Capture the cell that displays the provided text and extract its [X, Y] central coordinate. 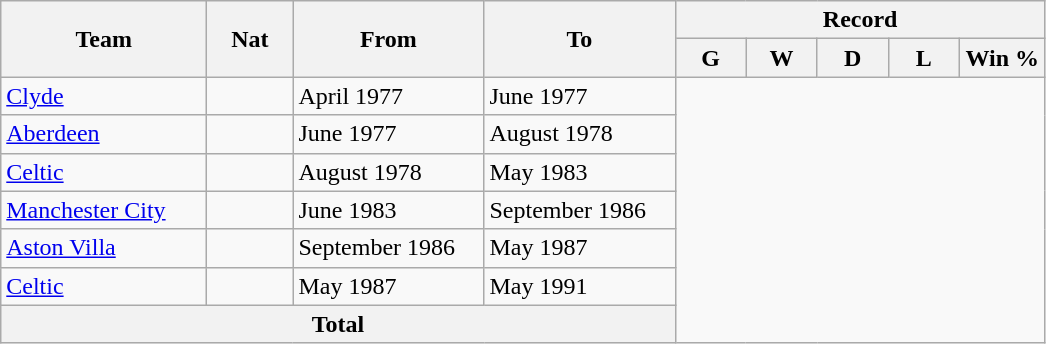
Nat [250, 39]
To [580, 39]
Clyde [104, 96]
D [852, 58]
May 1983 [580, 172]
Aberdeen [104, 134]
May 1991 [580, 286]
L [924, 58]
April 1977 [388, 96]
Aston Villa [104, 248]
Team [104, 39]
G [710, 58]
June 1983 [388, 210]
W [782, 58]
Win % [1002, 58]
Manchester City [104, 210]
Record [860, 20]
Total [338, 324]
From [388, 39]
